Return the (x, y) coordinate for the center point of the cell that contains the specified text.  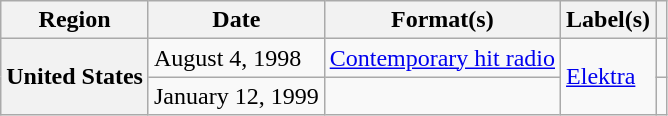
Date (236, 20)
August 4, 1998 (236, 58)
Elektra (608, 77)
Region (75, 20)
Format(s) (442, 20)
Label(s) (608, 20)
United States (75, 77)
Contemporary hit radio (442, 58)
January 12, 1999 (236, 96)
